Determine the [X, Y] coordinate at the center of the cell enclosing the given text.  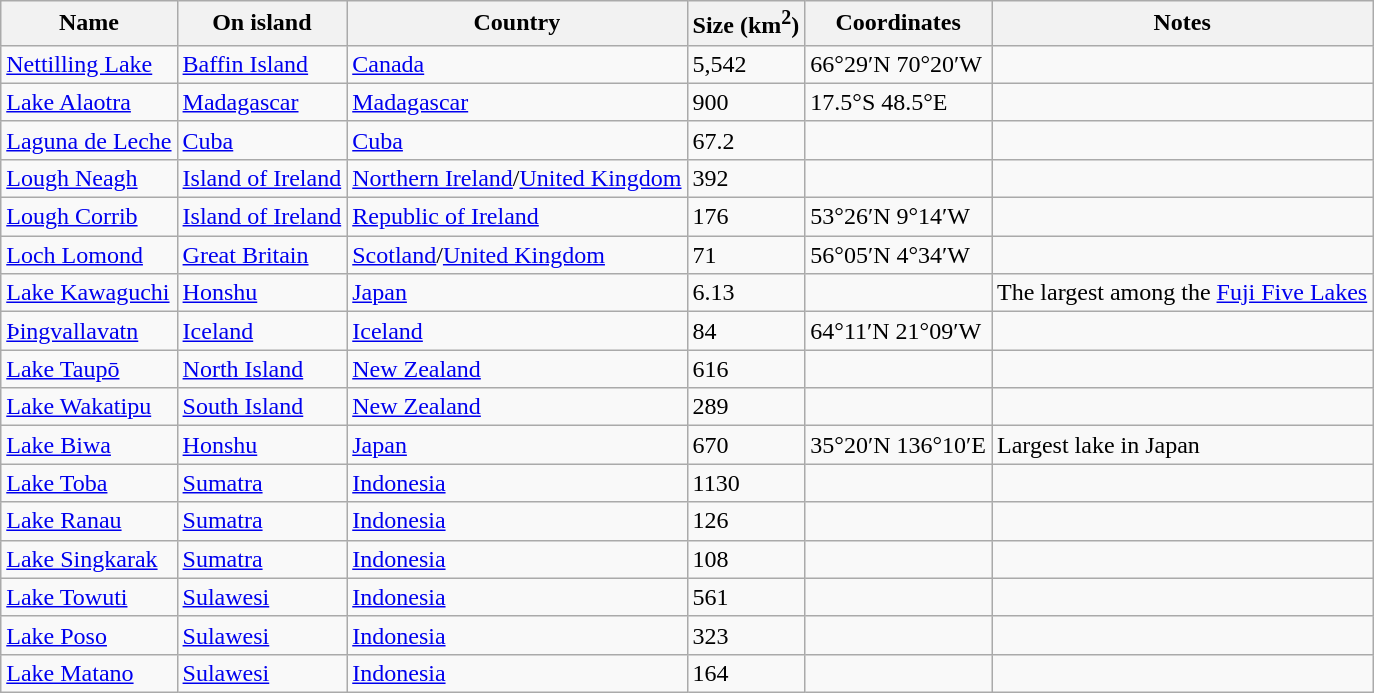
6.13 [746, 293]
17.5°S 48.5°E [898, 102]
The largest among the Fuji Five Lakes [1182, 293]
392 [746, 178]
Great Britain [262, 255]
Northern Ireland/United Kingdom [517, 178]
561 [746, 597]
On island [262, 24]
North Island [262, 369]
Name [89, 24]
5,542 [746, 64]
Nettilling Lake [89, 64]
Size (km2) [746, 24]
126 [746, 521]
Coordinates [898, 24]
108 [746, 559]
South Island [262, 407]
176 [746, 217]
Lake Biwa [89, 445]
71 [746, 255]
66°29′N 70°20′W [898, 64]
Lough Neagh [89, 178]
616 [746, 369]
Lake Singkarak [89, 559]
Lough Corrib [89, 217]
Lake Matano [89, 673]
Lake Ranau [89, 521]
1130 [746, 483]
35°20′N 136°10′E [898, 445]
67.2 [746, 140]
Country [517, 24]
Lake Poso [89, 635]
Þingvallavatn [89, 331]
Largest lake in Japan [1182, 445]
900 [746, 102]
Republic of Ireland [517, 217]
670 [746, 445]
53°26′N 9°14′W [898, 217]
Lake Taupō [89, 369]
Baffin Island [262, 64]
Lake Toba [89, 483]
289 [746, 407]
Notes [1182, 24]
Lake Alaotra [89, 102]
64°11′N 21°09′W [898, 331]
Loch Lomond [89, 255]
Lake Kawaguchi [89, 293]
323 [746, 635]
Laguna de Leche [89, 140]
Canada [517, 64]
Lake Wakatipu [89, 407]
Lake Towuti [89, 597]
Scotland/United Kingdom [517, 255]
84 [746, 331]
56°05′N 4°34′W [898, 255]
164 [746, 673]
